Locate the cell with the specified text and output its [X, Y] center coordinate. 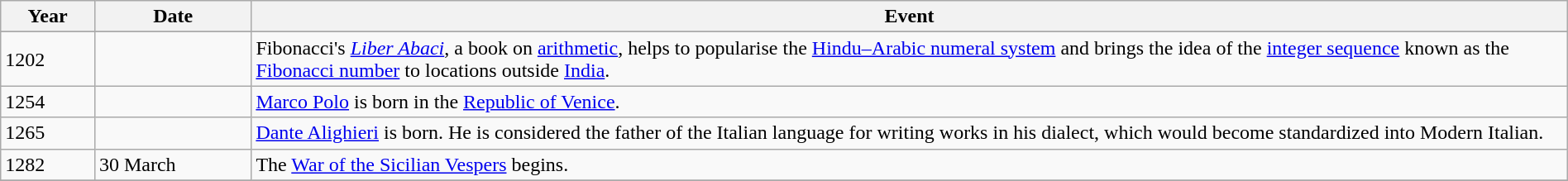
The War of the Sicilian Vespers begins. [910, 164]
Marco Polo is born in the Republic of Venice. [910, 102]
30 March [172, 164]
1282 [48, 164]
1254 [48, 102]
Year [48, 17]
1202 [48, 60]
Date [172, 17]
Event [910, 17]
1265 [48, 133]
